Extract the (X, Y) coordinate from the center of the cell holding the provided text.  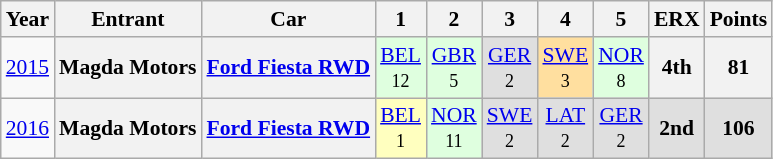
Entrant (128, 19)
Year (28, 19)
3 (510, 19)
2 (454, 19)
Car (288, 19)
2015 (28, 68)
SWE2 (510, 128)
1 (400, 19)
BEL12 (400, 68)
LAT2 (565, 128)
SWE3 (565, 68)
BEL1 (400, 128)
Points (739, 19)
2nd (677, 128)
2016 (28, 128)
GBR5 (454, 68)
5 (621, 19)
81 (739, 68)
4th (677, 68)
NOR8 (621, 68)
NOR11 (454, 128)
4 (565, 19)
106 (739, 128)
ERX (677, 19)
